Locate the cell with the specified text and output its (x, y) center coordinate. 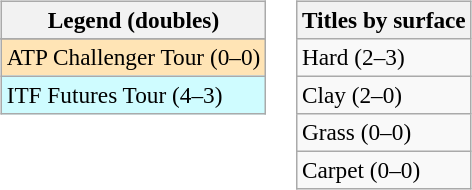
Grass (0–0) (384, 133)
Carpet (0–0) (384, 171)
ITF Futures Tour (4–3) (133, 95)
Hard (2–3) (384, 57)
ATP Challenger Tour (0–0) (133, 57)
Clay (2–0) (384, 95)
Legend (doubles) (133, 20)
Titles by surface (384, 20)
